Search for the cell housing the specified text and yield its (x, y) center coordinate. 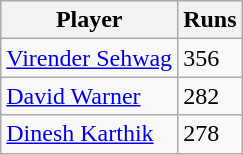
David Warner (90, 96)
Player (90, 20)
282 (210, 96)
Virender Sehwag (90, 58)
278 (210, 134)
Runs (210, 20)
Dinesh Karthik (90, 134)
356 (210, 58)
